Output the (X, Y) coordinate of the center of the cell containing the given text.  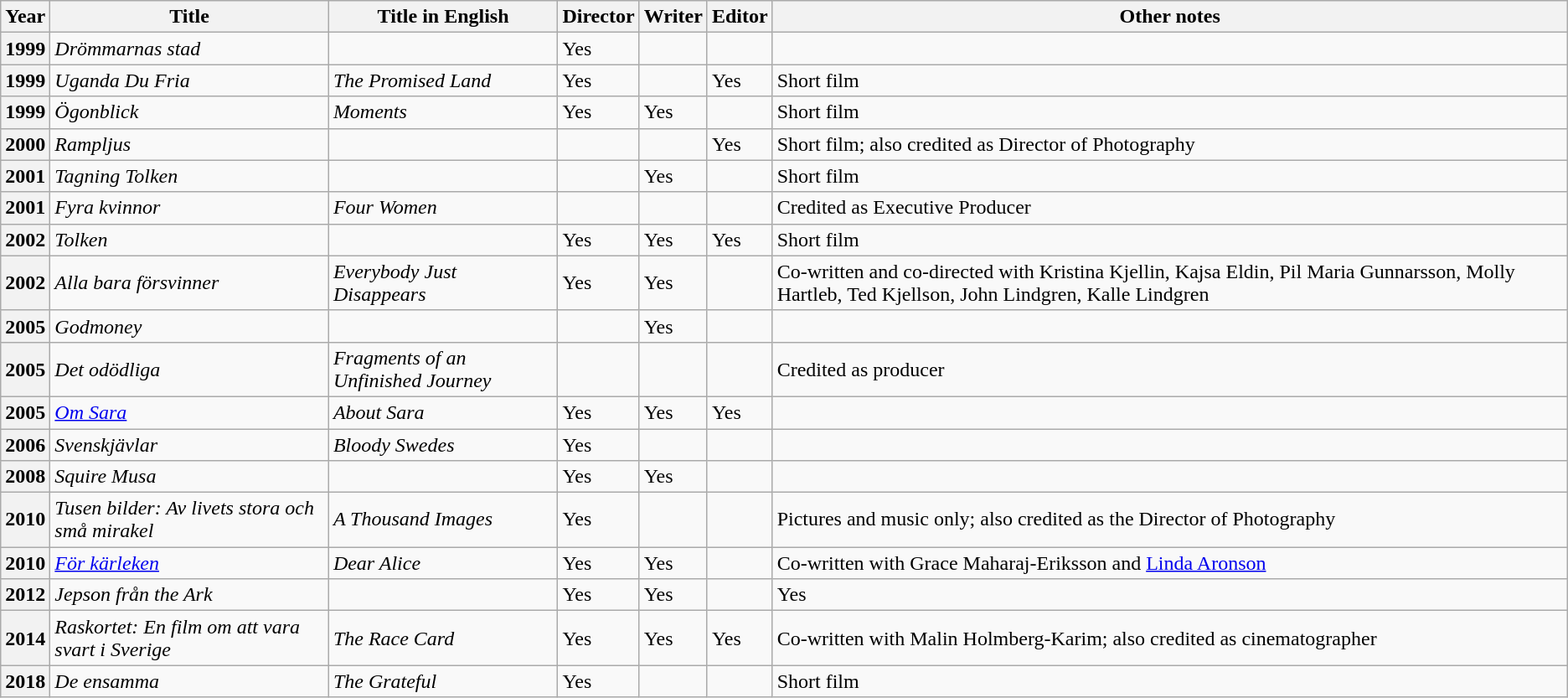
Godmoney (189, 326)
Everybody Just Disappears (443, 283)
2018 (25, 681)
Tolken (189, 240)
Credited as Executive Producer (1169, 208)
Drömmarnas stad (189, 49)
Det odödliga (189, 369)
2012 (25, 595)
Rampljus (189, 144)
Raskortet: En film om att vara svart i Sverige (189, 639)
Tusen bilder: Av livets stora och små mirakel (189, 520)
Four Women (443, 208)
Ögonblick (189, 112)
A Thousand Images (443, 520)
The Promised Land (443, 80)
The Grateful (443, 681)
2008 (25, 477)
Editor (740, 17)
Uganda Du Fria (189, 80)
Fragments of an Unfinished Journey (443, 369)
Writer (673, 17)
Dear Alice (443, 563)
Director (598, 17)
Co-written with Grace Maharaj-Eriksson and Linda Aronson (1169, 563)
Pictures and music only; also credited as the Director of Photography (1169, 520)
2014 (25, 639)
Short film; also credited as Director of Photography (1169, 144)
Title (189, 17)
Year (25, 17)
Alla bara försvinner (189, 283)
Moments (443, 112)
Co-written with Malin Holmberg-Karim; also credited as cinematographer (1169, 639)
Co-written and co-directed with Kristina Kjellin, Kajsa Eldin, Pil Maria Gunnarsson, Molly Hartleb, Ted Kjellson, John Lindgren, Kalle Lindgren (1169, 283)
Fyra kvinnor (189, 208)
About Sara (443, 412)
The Race Card (443, 639)
Other notes (1169, 17)
Tagning Tolken (189, 176)
Svenskjävlar (189, 445)
Squire Musa (189, 477)
De ensamma (189, 681)
Title in English (443, 17)
2006 (25, 445)
2000 (25, 144)
Bloody Swedes (443, 445)
Jepson från the Ark (189, 595)
Om Sara (189, 412)
Credited as producer (1169, 369)
För kärleken (189, 563)
